Identify which cell holds the provided text, then report its [X, Y] central coordinate. 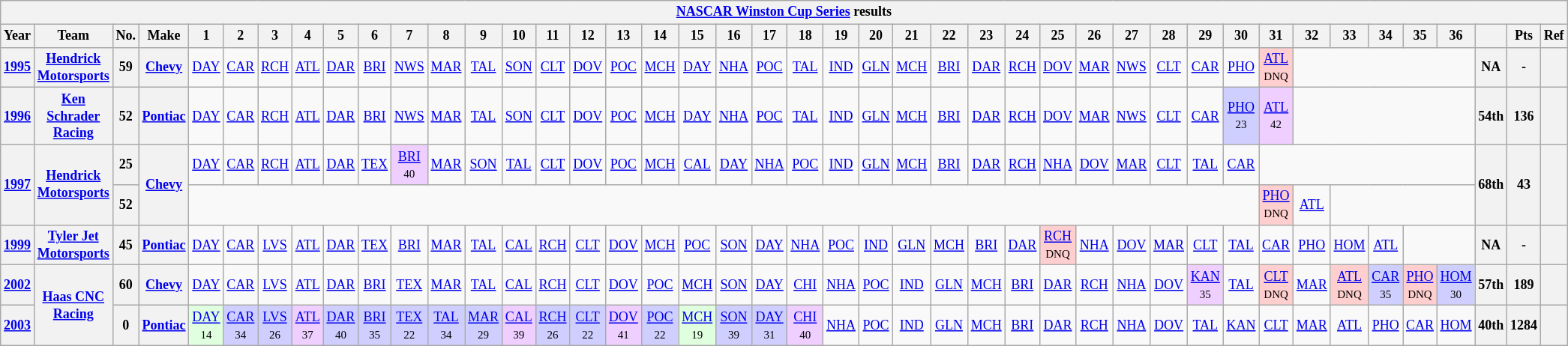
23 [986, 36]
CAR34 [241, 326]
RCH26 [553, 326]
CLT22 [588, 326]
Tyler Jet Motorsports [73, 245]
33 [1350, 36]
KAN35 [1205, 285]
1996 [18, 116]
17 [769, 36]
2 [241, 36]
Make [163, 36]
22 [949, 36]
BRI35 [375, 326]
13 [624, 36]
31 [1276, 36]
29 [1205, 36]
11 [553, 36]
2002 [18, 285]
0 [126, 326]
3 [275, 36]
CHI [805, 285]
34 [1386, 36]
LVS26 [275, 326]
12 [588, 36]
60 [126, 285]
27 [1132, 36]
43 [1524, 184]
CLTDNQ [1276, 285]
7 [409, 36]
ATL37 [307, 326]
1 [206, 36]
8 [446, 36]
SON39 [734, 326]
CAL39 [519, 326]
HOM30 [1456, 285]
4 [307, 36]
DAY14 [206, 326]
1995 [18, 67]
45 [126, 245]
68th [1491, 184]
Team [73, 36]
36 [1456, 36]
2003 [18, 326]
24 [1023, 36]
Haas CNC Racing [73, 306]
16 [734, 36]
5 [340, 36]
TAL34 [446, 326]
No. [126, 36]
MAR29 [484, 326]
35 [1420, 36]
19 [841, 36]
POC22 [660, 326]
RCHDNQ [1058, 245]
28 [1169, 36]
CHI40 [805, 326]
PHO23 [1241, 116]
40th [1491, 326]
14 [660, 36]
30 [1241, 36]
18 [805, 36]
Ken Schrader Racing [73, 116]
DAY31 [769, 326]
57th [1491, 285]
Year [18, 36]
20 [876, 36]
26 [1094, 36]
NASCAR Winston Cup Series results [784, 12]
1284 [1524, 326]
Ref [1554, 36]
32 [1312, 36]
59 [126, 67]
1999 [18, 245]
Pts [1524, 36]
189 [1524, 285]
10 [519, 36]
21 [912, 36]
15 [697, 36]
TEX22 [409, 326]
54th [1491, 116]
DAR40 [340, 326]
DOV41 [624, 326]
136 [1524, 116]
BRI40 [409, 165]
MCH19 [697, 326]
ATL42 [1276, 116]
CAR35 [1386, 285]
1997 [18, 184]
KAN [1241, 326]
6 [375, 36]
9 [484, 36]
